Return the (X, Y) coordinate for the center point of the cell that contains the specified text.  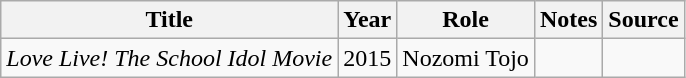
Notes (568, 20)
Nozomi Tojo (466, 58)
Source (644, 20)
Title (170, 20)
Year (368, 20)
2015 (368, 58)
Role (466, 20)
Love Live! The School Idol Movie (170, 58)
